From the cell containing the given text, extract its center point as [x, y] coordinate. 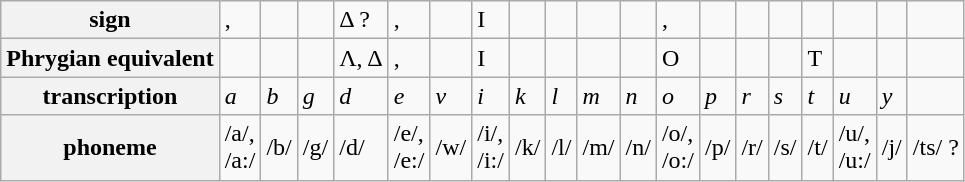
/p/ [717, 148]
sign [110, 20]
Δ ? [362, 20]
/d/ [362, 148]
/k/ [527, 148]
/i/, /i:/ [491, 148]
T [818, 58]
i [491, 96]
/l/ [562, 148]
a [240, 96]
/e/, /e:/ [409, 148]
O [678, 58]
/j/ [892, 148]
v [451, 96]
/m/ [598, 148]
/o/, /o:/ [678, 148]
b [279, 96]
/b/ [279, 148]
/n/ [638, 148]
g [315, 96]
transcription [110, 96]
Phrygian equivalent [110, 58]
/g/ [315, 148]
/t/ [818, 148]
k [527, 96]
/r/ [752, 148]
o [678, 96]
p [717, 96]
d [362, 96]
y [892, 96]
Λ, Δ [362, 58]
/a/, /a:/ [240, 148]
e [409, 96]
l [562, 96]
n [638, 96]
t [818, 96]
phoneme [110, 148]
s [785, 96]
/w/ [451, 148]
/s/ [785, 148]
u [854, 96]
m [598, 96]
/ts/ ? [936, 148]
r [752, 96]
/u/, /u:/ [854, 148]
